Capture the cell that displays the provided text and extract its (X, Y) central coordinate. 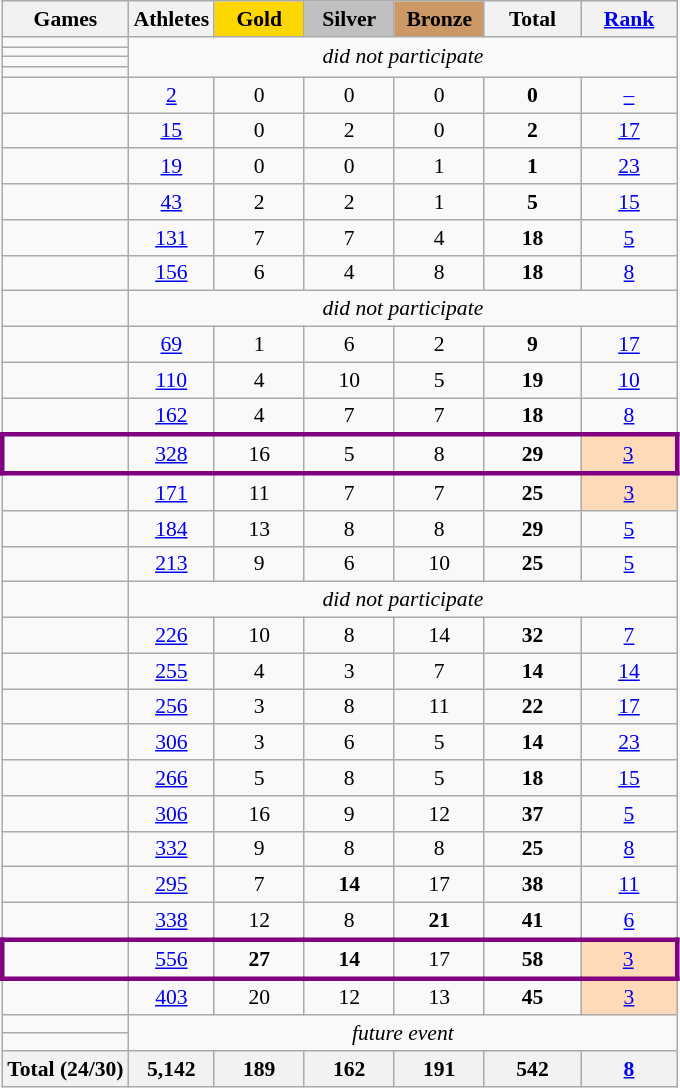
22 (532, 707)
Rank (630, 19)
328 (172, 454)
27 (259, 960)
226 (172, 636)
Athletes (172, 19)
184 (172, 529)
191 (439, 1069)
295 (172, 885)
131 (172, 238)
110 (172, 380)
542 (532, 1069)
45 (532, 996)
171 (172, 492)
future event (404, 1034)
41 (532, 922)
332 (172, 849)
266 (172, 778)
403 (172, 996)
43 (172, 202)
37 (532, 814)
21 (439, 922)
156 (172, 273)
20 (259, 996)
256 (172, 707)
Total (532, 19)
189 (259, 1069)
58 (532, 960)
Games (65, 19)
Total (24/30) (65, 1069)
213 (172, 564)
255 (172, 671)
Gold (259, 19)
556 (172, 960)
32 (532, 636)
69 (172, 345)
338 (172, 922)
– (630, 95)
38 (532, 885)
Silver (349, 19)
Bronze (439, 19)
5,142 (172, 1069)
